Detect which cell encompasses the target text, then output its [x, y] center coordinate. 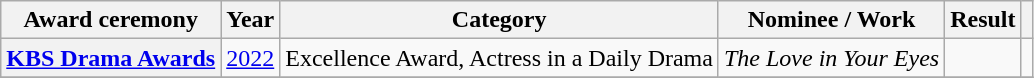
Category [500, 20]
The Love in Your Eyes [831, 58]
Nominee / Work [831, 20]
Award ceremony [111, 20]
KBS Drama Awards [111, 58]
Excellence Award, Actress in a Daily Drama [500, 58]
Year [250, 20]
Result [983, 20]
2022 [250, 58]
